Output the (x, y) coordinate of the center of the cell containing the given text.  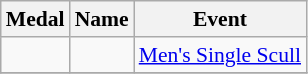
Men's Single Scull (220, 55)
Medal (36, 19)
Name (102, 19)
Event (220, 19)
